Provide the [X, Y] coordinate of the cell's center where the given text is located.  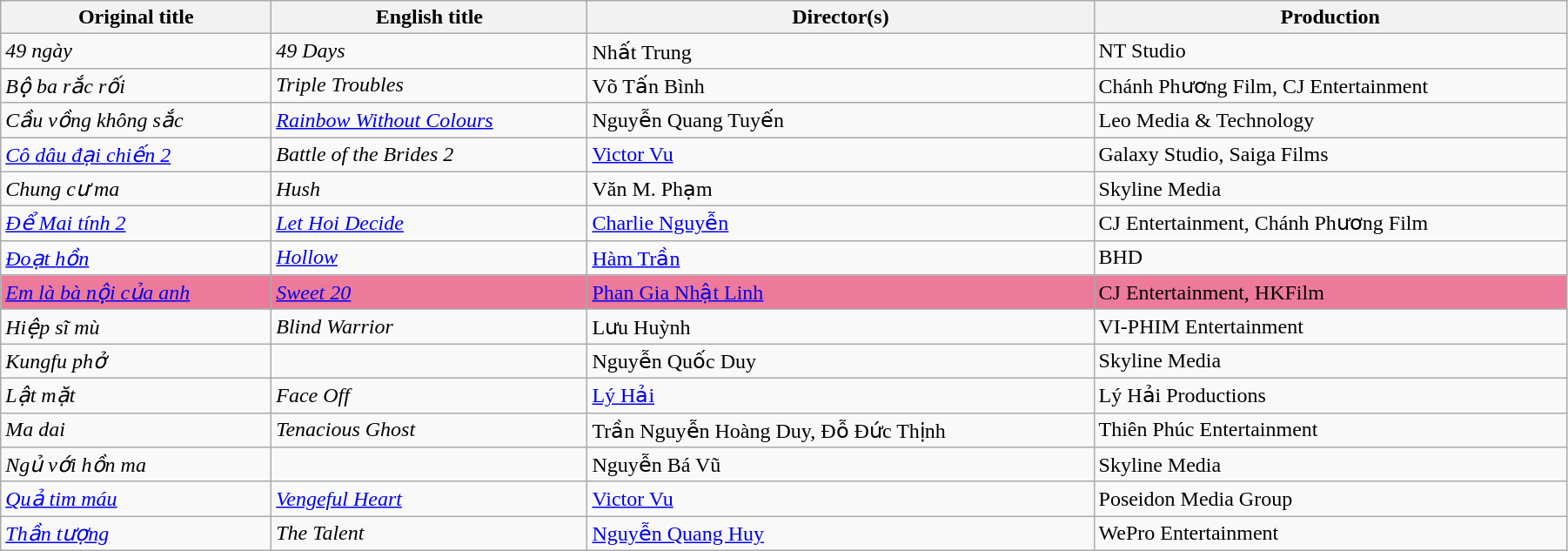
Director(s) [841, 17]
Võ Tấn Bình [841, 85]
Chung cư ma [136, 189]
Vengeful Heart [430, 499]
49 ngày [136, 51]
Nguyễn Quốc Duy [841, 361]
Ngủ với hồn ma [136, 465]
Nguyễn Bá Vũ [841, 465]
Em là bà nội của anh [136, 292]
Để Mai tính 2 [136, 224]
Nguyễn Quang Tuyến [841, 120]
Triple Troubles [430, 85]
Quả tim máu [136, 499]
49 Days [430, 51]
Tenacious Ghost [430, 430]
WePro Entertainment [1330, 534]
Sweet 20 [430, 292]
Văn M. Phạm [841, 189]
Hàm Trần [841, 258]
Charlie Nguyễn [841, 224]
Chánh Phương Film, CJ Entertainment [1330, 85]
Cầu vồng không sắc [136, 120]
Leo Media & Technology [1330, 120]
Lưu Huỳnh [841, 326]
Ma dai [136, 430]
Hiệp sĩ mù [136, 326]
Bộ ba rắc rối [136, 85]
BHD [1330, 258]
Poseidon Media Group [1330, 499]
Nhất Trung [841, 51]
Hollow [430, 258]
Original title [136, 17]
Blind Warrior [430, 326]
Thần tượng [136, 534]
Production [1330, 17]
Hush [430, 189]
Lật mặt [136, 395]
CJ Entertainment, Chánh Phương Film [1330, 224]
Galaxy Studio, Saiga Films [1330, 155]
Kungfu phở [136, 361]
Trần Nguyễn Hoàng Duy, Đỗ Đức Thịnh [841, 430]
Thiên Phúc Entertainment [1330, 430]
Lý Hải [841, 395]
Đoạt hồn [136, 258]
Rainbow Without Colours [430, 120]
NT Studio [1330, 51]
Phan Gia Nhật Linh [841, 292]
CJ Entertainment, HKFilm [1330, 292]
The Talent [430, 534]
Battle of the Brides 2 [430, 155]
English title [430, 17]
Lý Hải Productions [1330, 395]
VI-PHIM Entertainment [1330, 326]
Let Hoi Decide [430, 224]
Face Off [430, 395]
Cô dâu đại chiến 2 [136, 155]
Nguyễn Quang Huy [841, 534]
